Capture the cell that displays the provided text and extract its [X, Y] central coordinate. 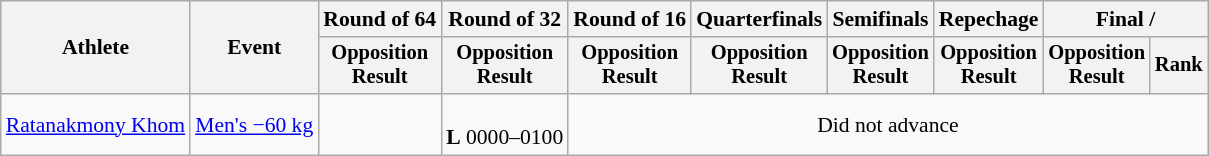
Round of 16 [630, 19]
Round of 32 [504, 19]
Event [254, 48]
Ratanakmony Khom [96, 124]
Round of 64 [380, 19]
Men's −60 kg [254, 124]
Athlete [96, 48]
Repechage [989, 19]
Semifinals [880, 19]
Final / [1125, 19]
Rank [1179, 66]
Quarterfinals [759, 19]
L 0000–0100 [504, 124]
Did not advance [888, 124]
